Identify which cell holds the provided text, then report its (x, y) central coordinate. 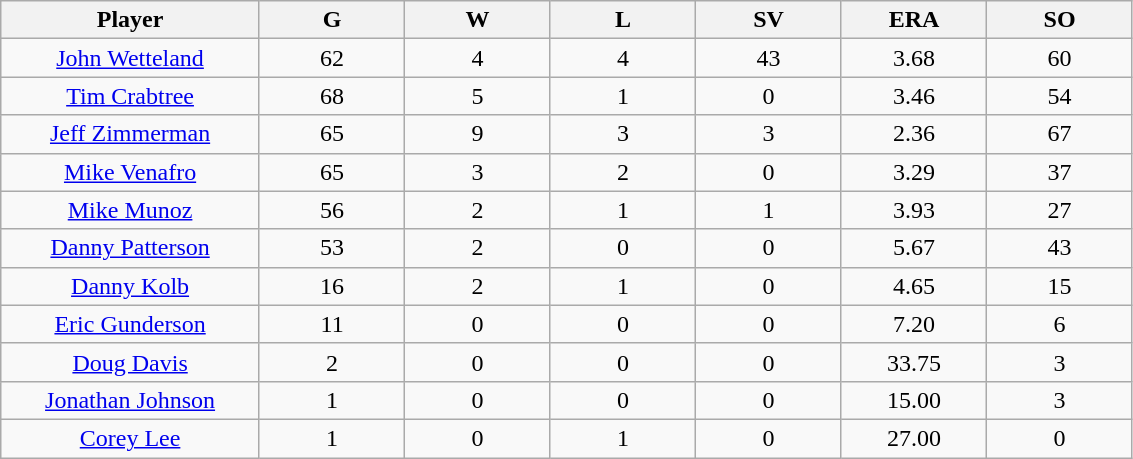
5 (478, 96)
6 (1060, 324)
Eric Gunderson (130, 324)
2.36 (914, 134)
60 (1060, 58)
3.29 (914, 172)
Doug Davis (130, 362)
56 (332, 210)
16 (332, 286)
3.46 (914, 96)
3.68 (914, 58)
Mike Venafro (130, 172)
5.67 (914, 248)
ERA (914, 20)
9 (478, 134)
Corey Lee (130, 438)
27 (1060, 210)
27.00 (914, 438)
Tim Crabtree (130, 96)
SO (1060, 20)
John Wetteland (130, 58)
Player (130, 20)
15.00 (914, 400)
11 (332, 324)
3.93 (914, 210)
G (332, 20)
Jonathan Johnson (130, 400)
L (622, 20)
SV (768, 20)
33.75 (914, 362)
7.20 (914, 324)
4.65 (914, 286)
68 (332, 96)
37 (1060, 172)
54 (1060, 96)
Mike Munoz (130, 210)
Jeff Zimmerman (130, 134)
Danny Patterson (130, 248)
W (478, 20)
53 (332, 248)
15 (1060, 286)
67 (1060, 134)
Danny Kolb (130, 286)
62 (332, 58)
